Return the [X, Y] coordinate for the center point of the cell that contains the specified text.  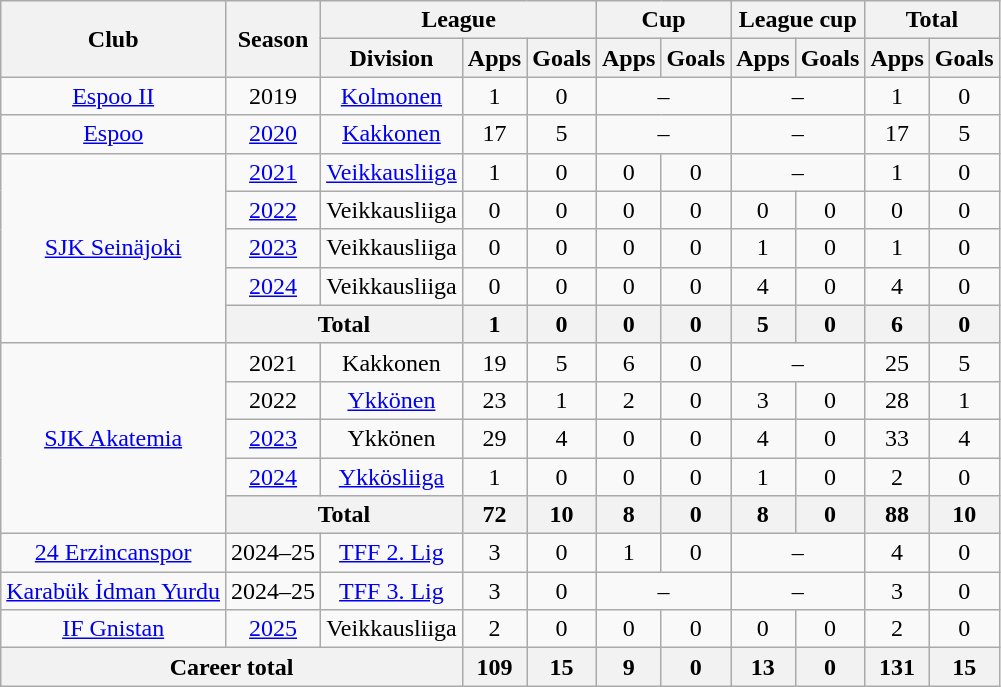
19 [494, 362]
9 [628, 667]
2025 [274, 629]
131 [897, 667]
24 Erzincanspor [114, 553]
88 [897, 515]
Espoo II [114, 96]
28 [897, 400]
Career total [232, 667]
33 [897, 438]
IF Gnistan [114, 629]
13 [763, 667]
TFF 3. Lig [392, 591]
SJK Seinäjoki [114, 248]
23 [494, 400]
Season [274, 39]
Ykkösliiga [392, 477]
Karabük İdman Yurdu [114, 591]
2019 [274, 96]
League [459, 20]
Division [392, 58]
72 [494, 515]
Espoo [114, 134]
Kolmonen [392, 96]
25 [897, 362]
109 [494, 667]
Cup [663, 20]
TFF 2. Lig [392, 553]
League cup [798, 20]
SJK Akatemia [114, 438]
2020 [274, 134]
Club [114, 39]
29 [494, 438]
